Provide the (x, y) coordinate of the cell's center where the given text is located.  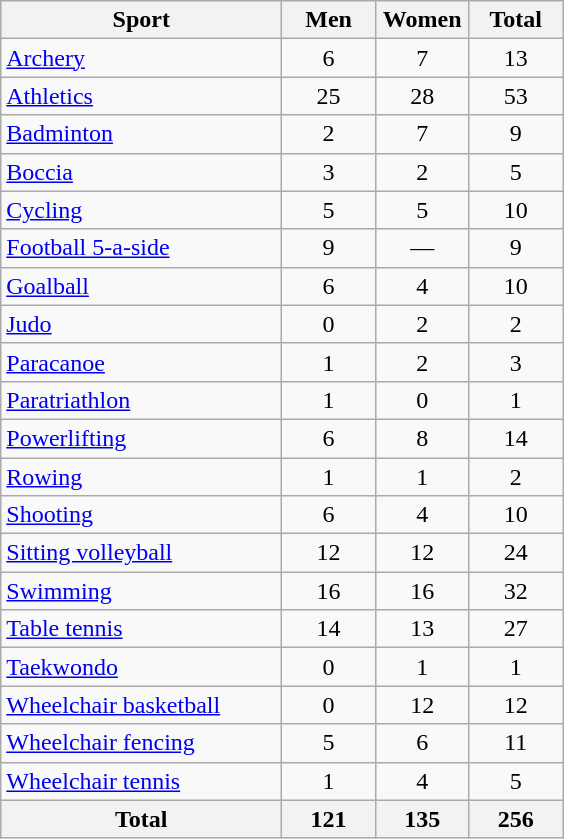
Wheelchair basketball (142, 705)
53 (516, 96)
24 (516, 553)
28 (422, 96)
Wheelchair tennis (142, 781)
Paratriathlon (142, 400)
Taekwondo (142, 667)
Shooting (142, 515)
135 (422, 819)
Cycling (142, 210)
Athletics (142, 96)
Paracanoe (142, 362)
Sitting volleyball (142, 553)
Table tennis (142, 629)
Rowing (142, 477)
Sport (142, 20)
8 (422, 438)
Goalball (142, 286)
Badminton (142, 134)
Archery (142, 58)
Football 5-a-side (142, 248)
Judo (142, 324)
Swimming (142, 591)
32 (516, 591)
256 (516, 819)
Men (329, 20)
11 (516, 743)
Wheelchair fencing (142, 743)
Women (422, 20)
121 (329, 819)
Powerlifting (142, 438)
25 (329, 96)
Boccia (142, 172)
— (422, 248)
27 (516, 629)
